From the cell containing the given text, extract its center point as [x, y] coordinate. 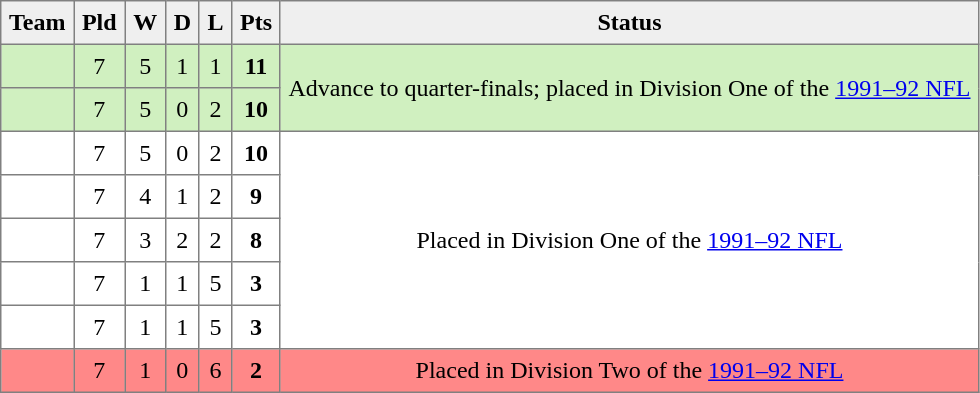
9 [256, 197]
L [216, 23]
8 [256, 240]
Team [38, 23]
Advance to quarter-finals; placed in Division One of the 1991–92 NFL [630, 88]
Pts [256, 23]
D [182, 23]
W [145, 23]
4 [145, 197]
Pld [100, 23]
Placed in Division Two of the 1991–92 NFL [630, 371]
6 [216, 371]
Placed in Division One of the 1991–92 NFL [630, 240]
Status [630, 23]
11 [256, 66]
